Return (X, Y) of the center of cell containing provided text 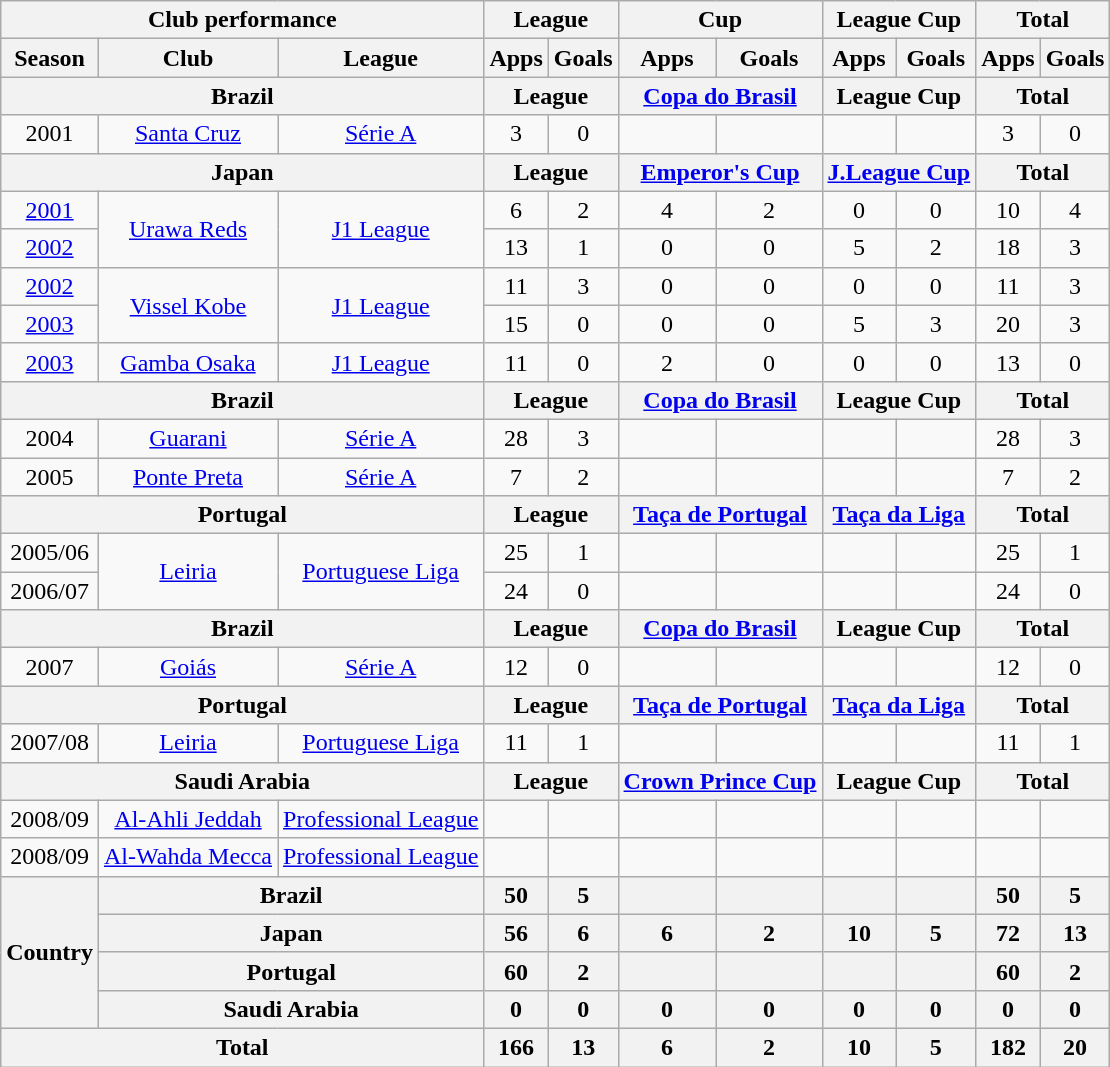
Emperor's Cup (720, 172)
Cup (720, 20)
2007 (50, 667)
Crown Prince Cup (720, 781)
2006/07 (50, 591)
72 (1008, 933)
J.League Cup (899, 172)
Season (50, 58)
Urawa Reds (188, 229)
15 (516, 324)
182 (1008, 1047)
2005/06 (50, 553)
Gamba Osaka (188, 362)
56 (516, 933)
Al-Ahli Jeddah (188, 819)
Guarani (188, 438)
Vissel Kobe (188, 305)
2005 (50, 477)
166 (516, 1047)
Club (188, 58)
Club performance (242, 20)
Santa Cruz (188, 134)
Ponte Preta (188, 477)
18 (1008, 248)
2004 (50, 438)
Goiás (188, 667)
Country (50, 952)
Al-Wahda Mecca (188, 857)
2007/08 (50, 743)
